Extract the (x, y) coordinate from the center of the cell holding the provided text.  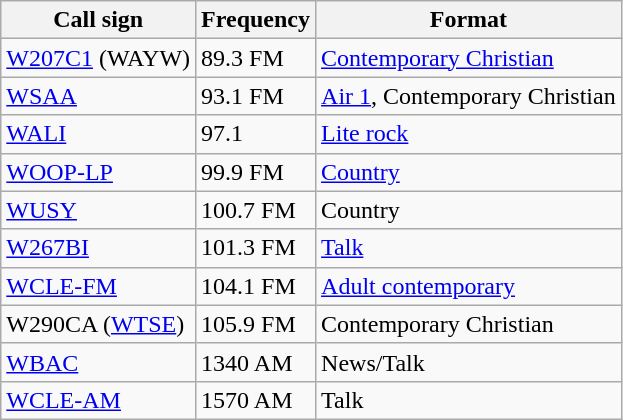
News/Talk (469, 362)
89.3 FM (256, 58)
Frequency (256, 20)
WOOP-LP (98, 172)
WALI (98, 134)
105.9 FM (256, 324)
WCLE-AM (98, 400)
W207C1 (WAYW) (98, 58)
101.3 FM (256, 248)
93.1 FM (256, 96)
W290CA (WTSE) (98, 324)
WUSY (98, 210)
104.1 FM (256, 286)
Adult contemporary (469, 286)
WSAA (98, 96)
W267BI (98, 248)
100.7 FM (256, 210)
WCLE-FM (98, 286)
97.1 (256, 134)
99.9 FM (256, 172)
Call sign (98, 20)
Format (469, 20)
Air 1, Contemporary Christian (469, 96)
WBAC (98, 362)
1340 AM (256, 362)
Lite rock (469, 134)
1570 AM (256, 400)
